Find where the given text appears and provide that cell's center as [x, y] coordinate. 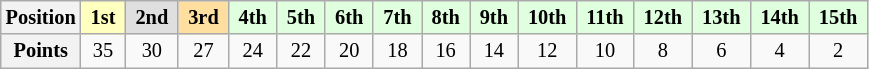
11th [604, 17]
10th [547, 17]
4 [779, 51]
9th [494, 17]
4th [253, 17]
2nd [152, 17]
27 [203, 51]
3rd [203, 17]
13th [721, 17]
14th [779, 17]
10 [604, 51]
24 [253, 51]
18 [397, 51]
12th [663, 17]
8 [663, 51]
30 [152, 51]
35 [104, 51]
Points [41, 51]
2 [838, 51]
5th [301, 17]
14 [494, 51]
6th [349, 17]
7th [397, 17]
20 [349, 51]
8th [446, 17]
15th [838, 17]
1st [104, 17]
Position [41, 17]
16 [446, 51]
12 [547, 51]
22 [301, 51]
6 [721, 51]
